From the cell containing the given text, extract its center point as (X, Y) coordinate. 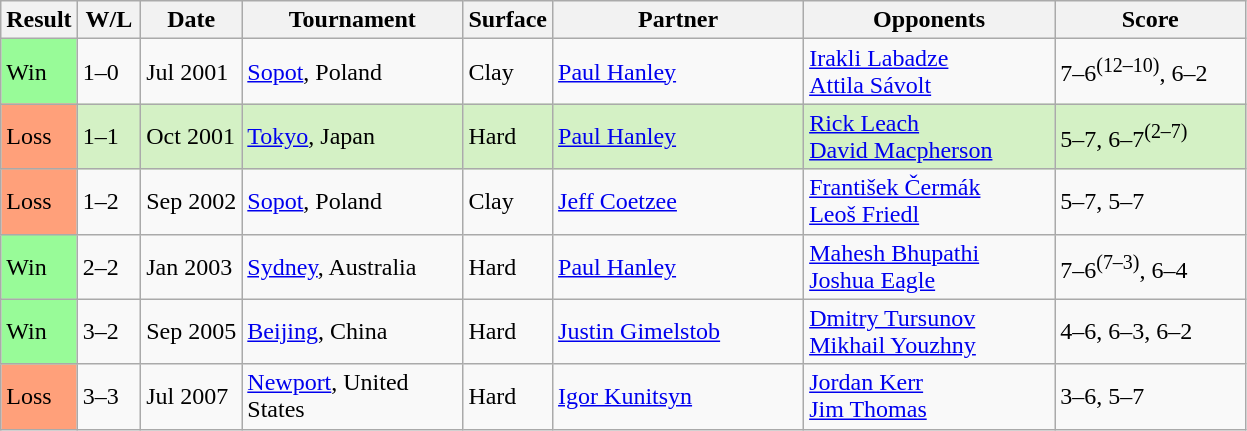
3–6, 5–7 (1150, 396)
Newport, United States (352, 396)
1–2 (109, 202)
Jordan Kerr Jim Thomas (930, 396)
Irakli Labadze Attila Sávolt (930, 72)
Sydney, Australia (352, 266)
Date (192, 20)
Dmitry Tursunov Mikhail Youzhny (930, 332)
3–2 (109, 332)
Rick Leach David Macpherson (930, 136)
W/L (109, 20)
Sep 2002 (192, 202)
5–7, 6–7(2–7) (1150, 136)
Beijing, China (352, 332)
1–0 (109, 72)
7–6(12–10), 6–2 (1150, 72)
Jul 2007 (192, 396)
Jeff Coetzee (678, 202)
Result (39, 20)
5–7, 5–7 (1150, 202)
Sep 2005 (192, 332)
Jan 2003 (192, 266)
Partner (678, 20)
Opponents (930, 20)
Igor Kunitsyn (678, 396)
Oct 2001 (192, 136)
3–3 (109, 396)
4–6, 6–3, 6–2 (1150, 332)
Jul 2001 (192, 72)
1–1 (109, 136)
Tournament (352, 20)
Mahesh Bhupathi Joshua Eagle (930, 266)
2–2 (109, 266)
Score (1150, 20)
Justin Gimelstob (678, 332)
Tokyo, Japan (352, 136)
Surface (508, 20)
František Čermák Leoš Friedl (930, 202)
7–6(7–3), 6–4 (1150, 266)
